Locate the cell with the specified text and output its [X, Y] center coordinate. 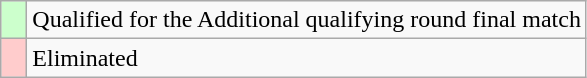
Eliminated [307, 58]
Qualified for the Additional qualifying round final match [307, 20]
